Provide the [X, Y] coordinate of the cell's center where the given text is located.  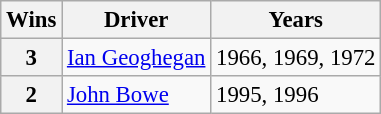
John Bowe [136, 95]
Years [296, 20]
Driver [136, 20]
2 [32, 95]
Ian Geoghegan [136, 58]
3 [32, 58]
1966, 1969, 1972 [296, 58]
Wins [32, 20]
1995, 1996 [296, 95]
